Detect which cell encompasses the target text, then output its (x, y) center coordinate. 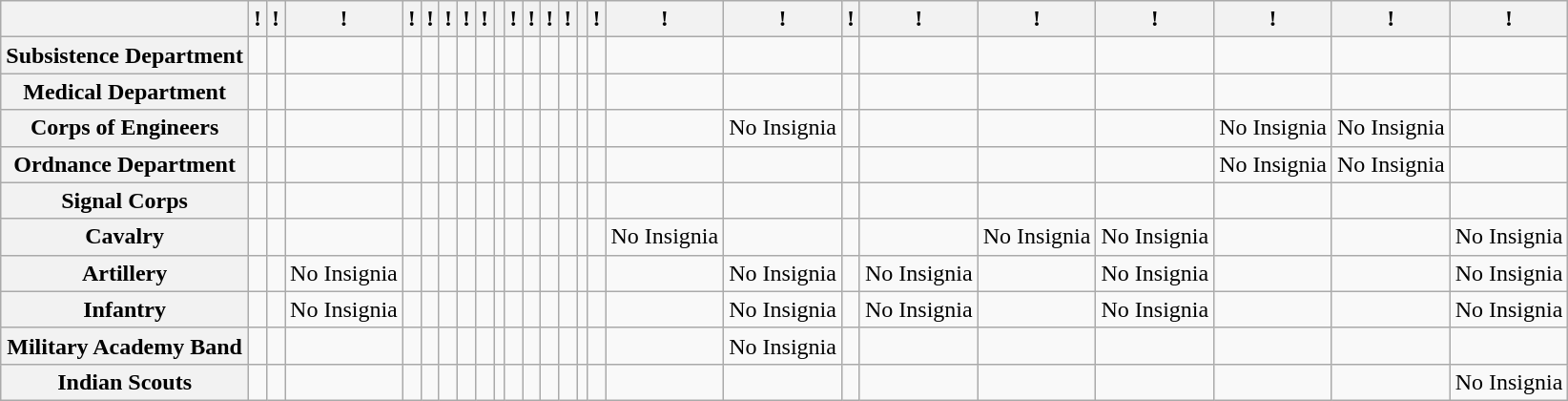
Infantry (125, 309)
Artillery (125, 273)
Signal Corps (125, 200)
Medical Department (125, 92)
Subsistence Department (125, 55)
Corps of Engineers (125, 128)
Ordnance Department (125, 164)
Military Academy Band (125, 346)
Cavalry (125, 237)
Indian Scouts (125, 382)
